Find where the given text appears and provide that cell's center as (X, Y) coordinate. 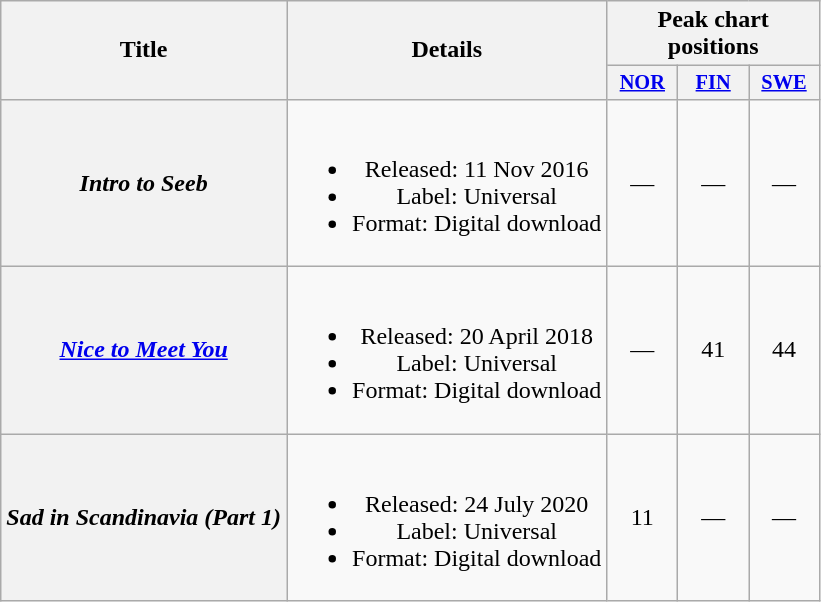
11 (642, 518)
FIN (714, 83)
Released: 11 Nov 2016Label: UniversalFormat: Digital download (447, 182)
Title (144, 50)
Peak chart positions (714, 34)
41 (714, 350)
Released: 20 April 2018Label: UniversalFormat: Digital download (447, 350)
Nice to Meet You (144, 350)
SWE (784, 83)
Sad in Scandinavia (Part 1) (144, 518)
Details (447, 50)
44 (784, 350)
Intro to Seeb (144, 182)
Released: 24 July 2020Label: UniversalFormat: Digital download (447, 518)
NOR (642, 83)
